Identify which cell holds the provided text, then report its (X, Y) central coordinate. 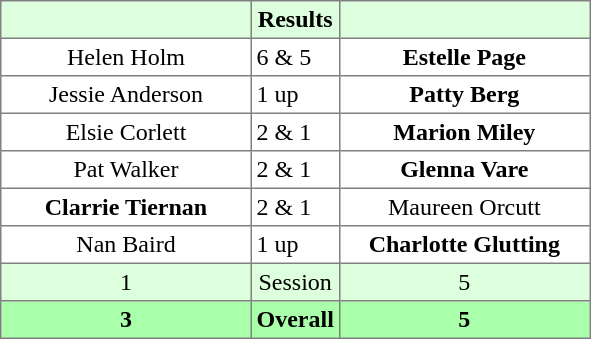
6 & 5 (295, 57)
Nan Baird (126, 245)
Patty Berg (464, 95)
3 (126, 320)
Charlotte Glutting (464, 245)
Overall (295, 320)
Clarrie Tiernan (126, 207)
Jessie Anderson (126, 95)
Elsie Corlett (126, 132)
Estelle Page (464, 57)
Session (295, 282)
Helen Holm (126, 57)
Pat Walker (126, 170)
Marion Miley (464, 132)
Glenna Vare (464, 170)
1 (126, 282)
Maureen Orcutt (464, 207)
Results (295, 20)
